Scan for the cell matching the given text and deliver its [x, y] coordinate at center. 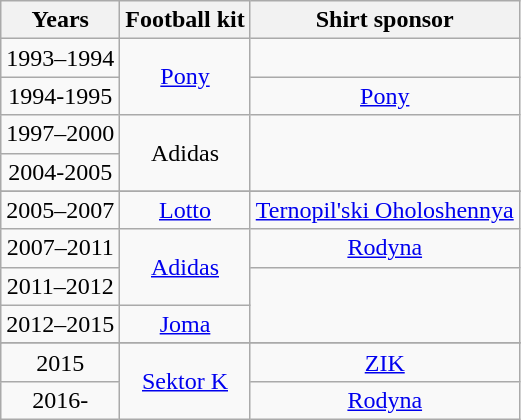
2015 [60, 362]
Football kit [185, 20]
1994-1995 [60, 96]
2004-2005 [60, 172]
2016- [60, 400]
2012–2015 [60, 324]
Years [60, 20]
1997–2000 [60, 134]
2011–2012 [60, 286]
1993–1994 [60, 58]
Joma [185, 324]
2005–2007 [60, 210]
Lotto [185, 210]
2007–2011 [60, 248]
ZIK [384, 362]
Sektor K [185, 381]
Shirt sponsor [384, 20]
Ternopil'ski Oholoshennya [384, 210]
